From the cell containing the given text, extract its center point as [x, y] coordinate. 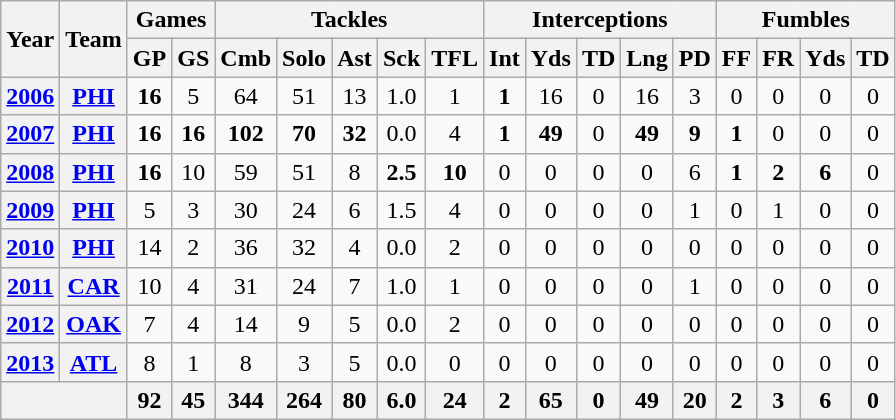
Games [170, 20]
344 [246, 400]
2011 [30, 286]
Fumbles [806, 20]
Ast [355, 58]
CAR [94, 286]
45 [194, 400]
13 [355, 96]
Year [30, 39]
30 [246, 210]
102 [246, 134]
2.5 [401, 172]
2006 [30, 96]
ATL [94, 362]
2010 [30, 248]
2007 [30, 134]
92 [149, 400]
70 [304, 134]
80 [355, 400]
Cmb [246, 58]
PD [694, 58]
2008 [30, 172]
GS [194, 58]
GP [149, 58]
264 [304, 400]
64 [246, 96]
OAK [94, 324]
20 [694, 400]
65 [550, 400]
Interceptions [600, 20]
Solo [304, 58]
1.5 [401, 210]
Int [505, 58]
2012 [30, 324]
Sck [401, 58]
59 [246, 172]
31 [246, 286]
Lng [647, 58]
2009 [30, 210]
FF [736, 58]
6.0 [401, 400]
FR [778, 58]
TFL [455, 58]
36 [246, 248]
2013 [30, 362]
Tackles [350, 20]
Team [94, 39]
